For the text-containing cell, return its midpoint in (x, y) coordinate format. 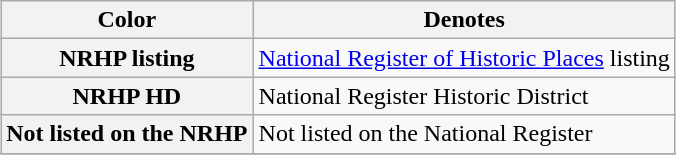
Denotes (464, 20)
NRHP listing (127, 58)
Not listed on the National Register (464, 134)
Color (127, 20)
National Register Historic District (464, 96)
National Register of Historic Places listing (464, 58)
NRHP HD (127, 96)
Not listed on the NRHP (127, 134)
